Detect which cell encompasses the target text, then output its (X, Y) center coordinate. 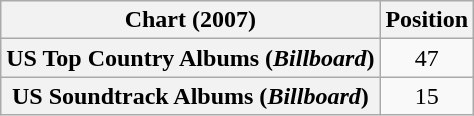
Chart (2007) (190, 20)
US Soundtrack Albums (Billboard) (190, 96)
47 (427, 58)
US Top Country Albums (Billboard) (190, 58)
15 (427, 96)
Position (427, 20)
